Pinpoint the cell where the given text exists, returning its (X, Y) midpoint coordinate. 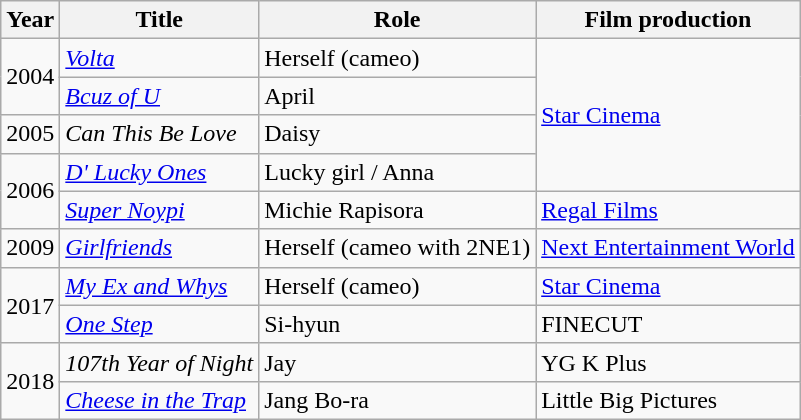
2018 (30, 381)
D' Lucky Ones (160, 172)
107th Year of Night (160, 362)
My Ex and Whys (160, 286)
Role (398, 20)
Super Noypi (160, 210)
Daisy (398, 134)
Year (30, 20)
One Step (160, 324)
YG K Plus (668, 362)
Cheese in the Trap (160, 400)
Little Big Pictures (668, 400)
2006 (30, 191)
Film production (668, 20)
Herself (cameo with 2NE1) (398, 248)
2009 (30, 248)
Regal Films (668, 210)
April (398, 96)
2004 (30, 77)
2017 (30, 305)
Volta (160, 58)
Girlfriends (160, 248)
Jang Bo-ra (398, 400)
FINECUT (668, 324)
Jay (398, 362)
Lucky girl / Anna (398, 172)
Michie Rapisora (398, 210)
Si-hyun (398, 324)
Next Entertainment World (668, 248)
2005 (30, 134)
Bcuz of U (160, 96)
Title (160, 20)
Can This Be Love (160, 134)
